Search for the cell housing the specified text and yield its [X, Y] center coordinate. 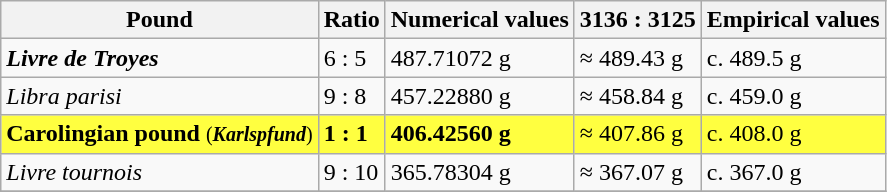
Carolingian pound (Karlspfund) [160, 134]
Livre de Troyes [160, 58]
Numerical values [480, 20]
Empirical values [793, 20]
≈ 458.84 g [638, 96]
≈ 407.86 g [638, 134]
≈ 367.07 g [638, 172]
c. 459.0 g [793, 96]
c. 367.0 g [793, 172]
1 : 1 [352, 134]
≈ 489.43 g [638, 58]
Pound [160, 20]
c. 489.5 g [793, 58]
Libra parisi [160, 96]
Livre tournois [160, 172]
365.78304 g [480, 172]
457.22880 g [480, 96]
9 : 10 [352, 172]
3136 : 3125 [638, 20]
6 : 5 [352, 58]
9 : 8 [352, 96]
Ratio [352, 20]
c. 408.0 g [793, 134]
406.42560 g [480, 134]
487.71072 g [480, 58]
